Return [X, Y] of the center of cell containing provided text 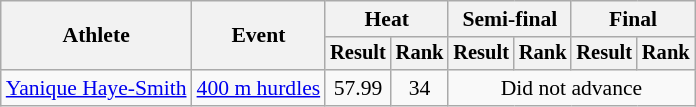
Event [259, 36]
Yanique Haye-Smith [96, 88]
Heat [386, 19]
Did not advance [571, 88]
Athlete [96, 36]
34 [420, 88]
57.99 [358, 88]
Final [632, 19]
400 m hurdles [259, 88]
Semi-final [510, 19]
